Locate the cell with the specified text and output its (x, y) center coordinate. 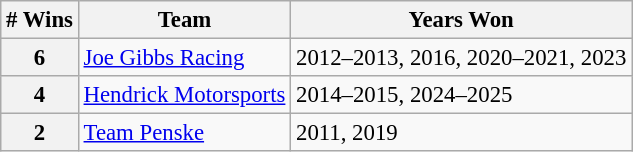
# Wins (40, 20)
Team Penske (184, 133)
6 (40, 58)
Hendrick Motorsports (184, 95)
Joe Gibbs Racing (184, 58)
Team (184, 20)
2 (40, 133)
2011, 2019 (462, 133)
2014–2015, 2024–2025 (462, 95)
2012–2013, 2016, 2020–2021, 2023 (462, 58)
4 (40, 95)
Years Won (462, 20)
